From the cell containing the given text, extract its center point as [x, y] coordinate. 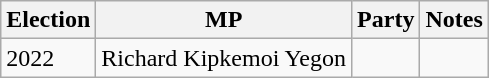
2022 [48, 58]
Election [48, 20]
Richard Kipkemoi Yegon [224, 58]
Notes [454, 20]
MP [224, 20]
Party [386, 20]
